Output the [x, y] coordinate of the center of the cell containing the given text.  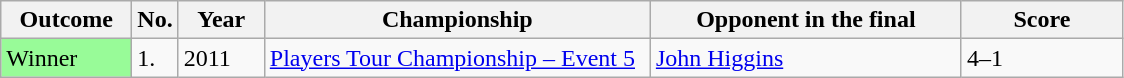
Championship [457, 20]
No. [155, 20]
1. [155, 58]
Outcome [66, 20]
John Higgins [806, 58]
4–1 [1042, 58]
Score [1042, 20]
Winner [66, 58]
Players Tour Championship – Event 5 [457, 58]
2011 [221, 58]
Opponent in the final [806, 20]
Year [221, 20]
